Return [x, y] of the center of cell containing provided text 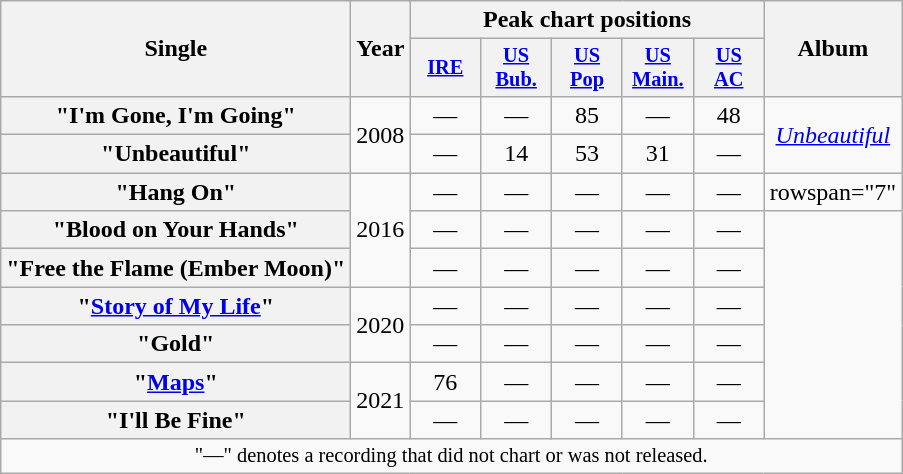
"Story of My Life" [176, 306]
Peak chart positions [587, 20]
"Maps" [176, 382]
USAC [728, 68]
"Blood on Your Hands" [176, 230]
"Gold" [176, 344]
USPop [588, 68]
"I'll Be Fine" [176, 420]
14 [516, 154]
USBub. [516, 68]
"Hang On" [176, 192]
76 [446, 382]
31 [658, 154]
2016 [380, 230]
USMain. [658, 68]
Album [833, 49]
"Unbeautiful" [176, 154]
85 [588, 115]
53 [588, 154]
"Free the Flame (Ember Moon)" [176, 268]
IRE [446, 68]
Unbeautiful [833, 134]
Single [176, 49]
Year [380, 49]
"I'm Gone, I'm Going" [176, 115]
48 [728, 115]
2008 [380, 134]
"—" denotes a recording that did not chart or was not released. [452, 456]
2020 [380, 325]
rowspan="7" [833, 192]
2021 [380, 401]
